Capture the cell that displays the provided text and extract its (X, Y) central coordinate. 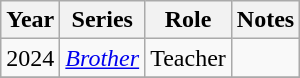
2024 (30, 58)
Brother (102, 58)
Teacher (188, 58)
Role (188, 20)
Notes (265, 20)
Year (30, 20)
Series (102, 20)
